Pinpoint the cell where the given text exists, returning its (x, y) midpoint coordinate. 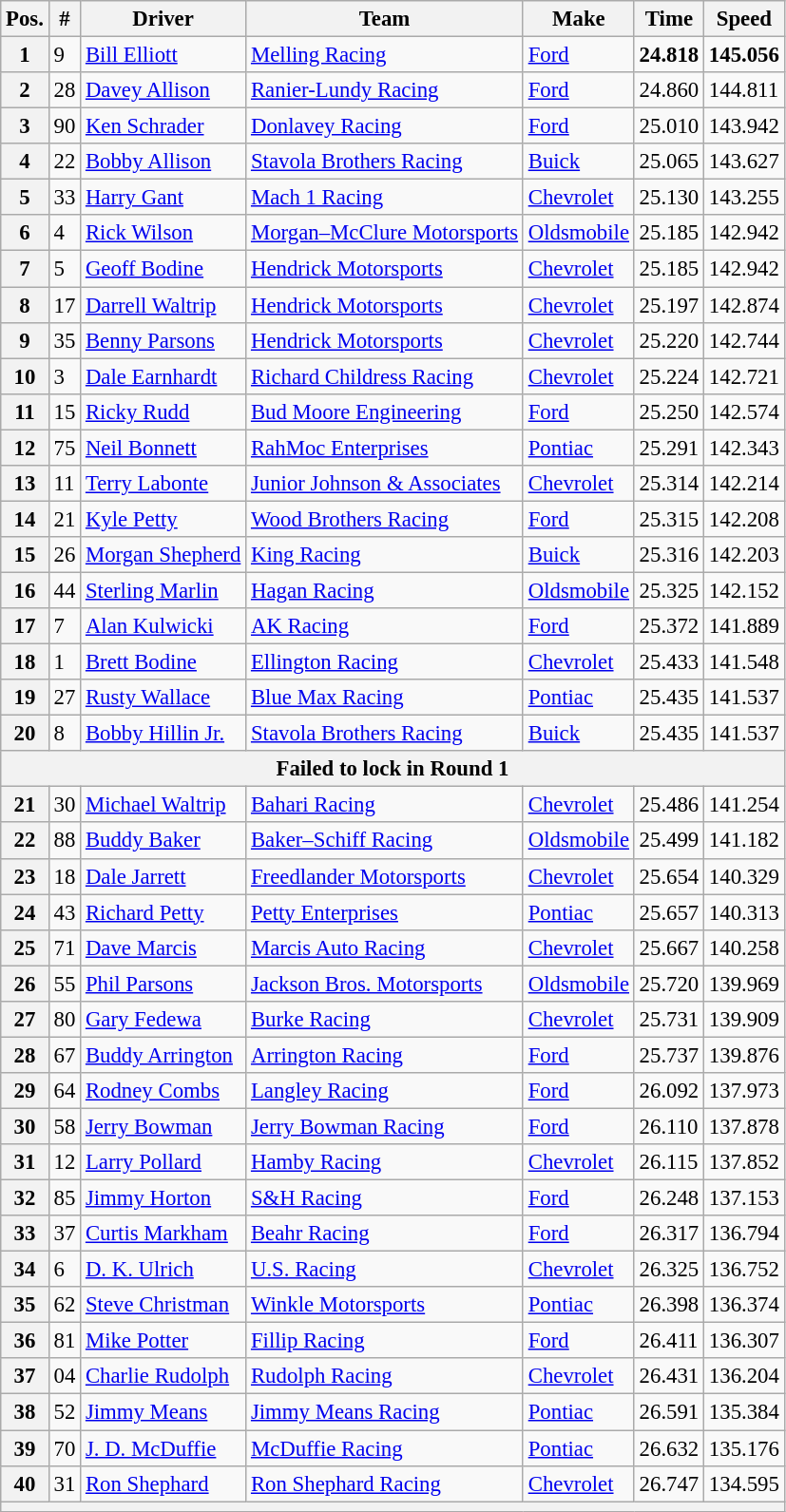
19 (25, 698)
25.325 (669, 590)
26.431 (669, 1377)
142.152 (745, 590)
Richard Childress Racing (385, 376)
Mach 1 Racing (385, 198)
Curtis Markham (163, 1234)
Jerry Bowman (163, 1126)
Ken Schrader (163, 126)
136.307 (745, 1341)
U.S. Racing (385, 1270)
25.065 (669, 162)
Alan Kulwicki (163, 626)
36 (25, 1341)
Neil Bonnett (163, 448)
Ricky Rudd (163, 411)
55 (65, 984)
04 (65, 1377)
Buddy Arrington (163, 1055)
25.250 (669, 411)
Baker–Schiff Racing (385, 841)
25.731 (669, 1020)
134.595 (745, 1483)
88 (65, 841)
Bobby Allison (163, 162)
24 (25, 912)
136.752 (745, 1270)
26.632 (669, 1448)
25.315 (669, 519)
Geoff Bodine (163, 269)
10 (25, 376)
67 (65, 1055)
25.667 (669, 947)
Arrington Racing (385, 1055)
58 (65, 1126)
44 (65, 590)
Rudolph Racing (385, 1377)
25.010 (669, 126)
137.878 (745, 1126)
Harry Gant (163, 198)
25.657 (669, 912)
13 (25, 484)
25.130 (669, 198)
24.818 (669, 55)
Phil Parsons (163, 984)
25 (25, 947)
26.115 (669, 1162)
Dale Earnhardt (163, 376)
Ranier-Lundy Racing (385, 90)
25.314 (669, 484)
25.291 (669, 448)
King Racing (385, 555)
Jimmy Means Racing (385, 1412)
25.372 (669, 626)
25.499 (669, 841)
26.248 (669, 1198)
136.794 (745, 1234)
85 (65, 1198)
40 (25, 1483)
D. K. Ulrich (163, 1270)
Ron Shephard Racing (385, 1483)
S&H Racing (385, 1198)
Larry Pollard (163, 1162)
25.737 (669, 1055)
McDuffie Racing (385, 1448)
52 (65, 1412)
Bahari Racing (385, 805)
14 (25, 519)
137.973 (745, 1091)
Jimmy Means (163, 1412)
Richard Petty (163, 912)
142.744 (745, 340)
142.874 (745, 305)
Hagan Racing (385, 590)
26.411 (669, 1341)
137.852 (745, 1162)
139.876 (745, 1055)
90 (65, 126)
Benny Parsons (163, 340)
39 (25, 1448)
32 (25, 1198)
Darrell Waltrip (163, 305)
Beahr Racing (385, 1234)
Bill Elliott (163, 55)
Ron Shephard (163, 1483)
Wood Brothers Racing (385, 519)
25.316 (669, 555)
142.574 (745, 411)
Melling Racing (385, 55)
# (65, 19)
140.329 (745, 876)
Junior Johnson & Associates (385, 484)
Rodney Combs (163, 1091)
Jerry Bowman Racing (385, 1126)
Steve Christman (163, 1305)
70 (65, 1448)
Rusty Wallace (163, 698)
Dave Marcis (163, 947)
136.204 (745, 1377)
Blue Max Racing (385, 698)
23 (25, 876)
141.889 (745, 626)
Hamby Racing (385, 1162)
Donlavey Racing (385, 126)
26.747 (669, 1483)
Bud Moore Engineering (385, 411)
143.255 (745, 198)
26.110 (669, 1126)
139.969 (745, 984)
Ellington Racing (385, 662)
29 (25, 1091)
71 (65, 947)
139.909 (745, 1020)
75 (65, 448)
RahMoc Enterprises (385, 448)
Morgan–McClure Motorsports (385, 233)
Make (578, 19)
Pos. (25, 19)
Brett Bodine (163, 662)
64 (65, 1091)
141.548 (745, 662)
136.374 (745, 1305)
Petty Enterprises (385, 912)
34 (25, 1270)
135.176 (745, 1448)
Burke Racing (385, 1020)
142.343 (745, 448)
142.214 (745, 484)
140.313 (745, 912)
Bobby Hillin Jr. (163, 734)
143.942 (745, 126)
Speed (745, 19)
Marcis Auto Racing (385, 947)
25.197 (669, 305)
26.398 (669, 1305)
26.317 (669, 1234)
143.627 (745, 162)
Gary Fedewa (163, 1020)
Fillip Racing (385, 1341)
Rick Wilson (163, 233)
26.591 (669, 1412)
62 (65, 1305)
25.433 (669, 662)
145.056 (745, 55)
81 (65, 1341)
141.254 (745, 805)
142.203 (745, 555)
Mike Potter (163, 1341)
2 (25, 90)
Kyle Petty (163, 519)
25.720 (669, 984)
140.258 (745, 947)
20 (25, 734)
144.811 (745, 90)
AK Racing (385, 626)
J. D. McDuffie (163, 1448)
142.721 (745, 376)
Time (669, 19)
142.208 (745, 519)
Failed to lock in Round 1 (393, 769)
Driver (163, 19)
Winkle Motorsports (385, 1305)
Jimmy Horton (163, 1198)
Morgan Shepherd (163, 555)
25.220 (669, 340)
25.486 (669, 805)
Buddy Baker (163, 841)
25.654 (669, 876)
25.224 (669, 376)
16 (25, 590)
Team (385, 19)
Charlie Rudolph (163, 1377)
Sterling Marlin (163, 590)
24.860 (669, 90)
26.325 (669, 1270)
137.153 (745, 1198)
Terry Labonte (163, 484)
Davey Allison (163, 90)
80 (65, 1020)
38 (25, 1412)
Dale Jarrett (163, 876)
Freedlander Motorsports (385, 876)
26.092 (669, 1091)
141.182 (745, 841)
Michael Waltrip (163, 805)
Langley Racing (385, 1091)
Jackson Bros. Motorsports (385, 984)
135.384 (745, 1412)
43 (65, 912)
